From the cell containing the given text, extract its center point as [X, Y] coordinate. 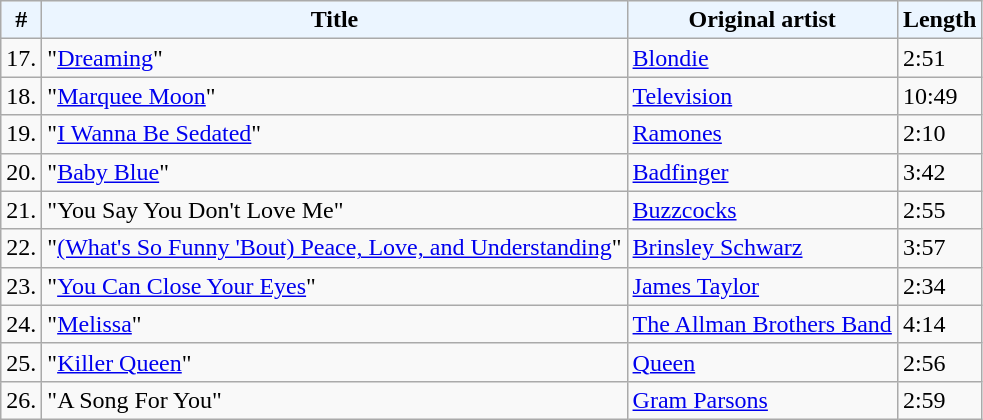
26. [22, 400]
Blondie [762, 58]
4:14 [939, 324]
The Allman Brothers Band [762, 324]
Badfinger [762, 172]
2:59 [939, 400]
21. [22, 210]
Television [762, 96]
2:56 [939, 362]
"(What's So Funny 'Bout) Peace, Love, and Understanding" [334, 248]
Gram Parsons [762, 400]
"Melissa" [334, 324]
19. [22, 134]
Length [939, 20]
Queen [762, 362]
24. [22, 324]
10:49 [939, 96]
3:57 [939, 248]
2:55 [939, 210]
Brinsley Schwarz [762, 248]
Buzzcocks [762, 210]
"I Wanna Be Sedated" [334, 134]
20. [22, 172]
"Killer Queen" [334, 362]
18. [22, 96]
23. [22, 286]
"A Song For You" [334, 400]
"You Can Close Your Eyes" [334, 286]
James Taylor [762, 286]
Original artist [762, 20]
Ramones [762, 134]
"You Say You Don't Love Me" [334, 210]
2:51 [939, 58]
17. [22, 58]
# [22, 20]
25. [22, 362]
3:42 [939, 172]
2:34 [939, 286]
"Baby Blue" [334, 172]
"Dreaming" [334, 58]
Title [334, 20]
22. [22, 248]
"Marquee Moon" [334, 96]
2:10 [939, 134]
